Scan for the cell matching the given text and deliver its (X, Y) coordinate at center. 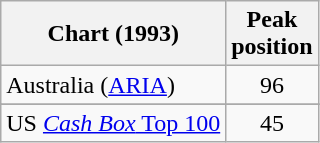
45 (272, 123)
Australia (ARIA) (114, 85)
Peakposition (272, 34)
96 (272, 85)
US Cash Box Top 100 (114, 123)
Chart (1993) (114, 34)
